Detect which cell encompasses the target text, then output its (x, y) center coordinate. 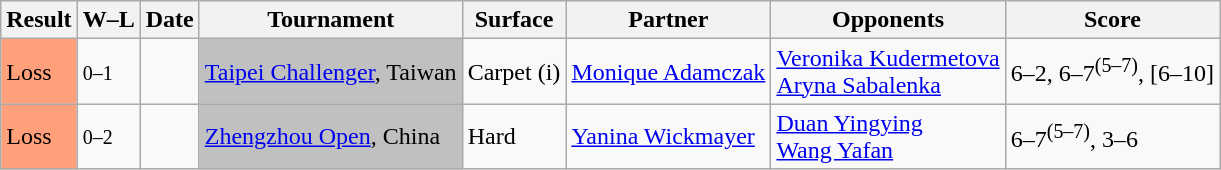
Carpet (i) (514, 72)
Taipei Challenger, Taiwan (330, 72)
Duan Yingying Wang Yafan (888, 136)
Result (39, 20)
W–L (108, 20)
Yanina Wickmayer (668, 136)
6–7(5–7), 3–6 (1112, 136)
0–2 (108, 136)
0–1 (108, 72)
6–2, 6–7(5–7), [6–10] (1112, 72)
Veronika Kudermetova Aryna Sabalenka (888, 72)
Score (1112, 20)
Opponents (888, 20)
Partner (668, 20)
Hard (514, 136)
Zhengzhou Open, China (330, 136)
Date (170, 20)
Surface (514, 20)
Monique Adamczak (668, 72)
Tournament (330, 20)
